Search for the cell housing the specified text and yield its [X, Y] center coordinate. 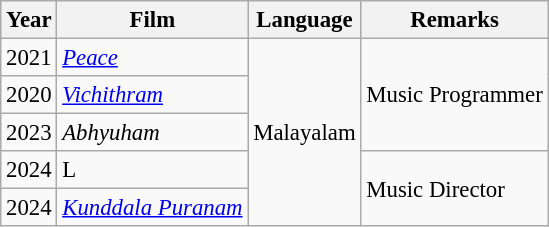
Music Programmer [454, 96]
2023 [29, 133]
Peace [152, 58]
Abhyuham [152, 133]
Year [29, 20]
L [152, 170]
Film [152, 20]
Language [304, 20]
2020 [29, 95]
Kunddala Puranam [152, 208]
Remarks [454, 20]
Music Director [454, 188]
Malayalam [304, 133]
Vichithram [152, 95]
2021 [29, 58]
